Search for the cell housing the specified text and yield its (x, y) center coordinate. 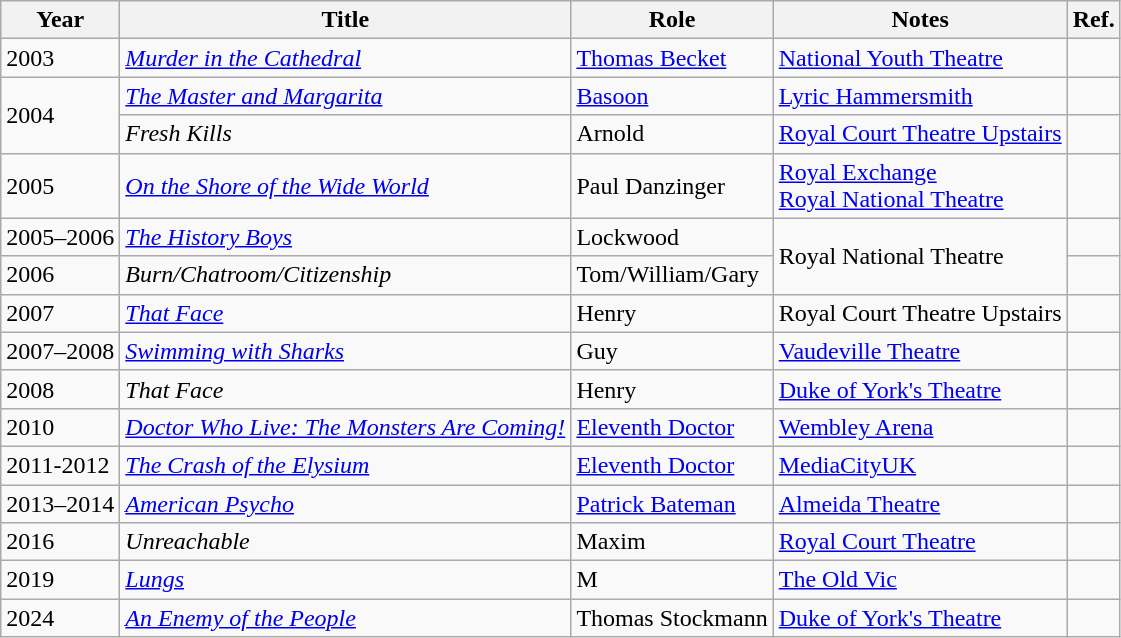
2008 (60, 389)
2024 (60, 618)
Vaudeville Theatre (920, 351)
M (672, 580)
The Old Vic (920, 580)
Doctor Who Live: The Monsters Are Coming! (346, 427)
Wembley Arena (920, 427)
Year (60, 20)
2016 (60, 542)
Burn/Chatroom/Citizenship (346, 275)
Swimming with Sharks (346, 351)
2007–2008 (60, 351)
Title (346, 20)
The Master and Margarita (346, 96)
2013–2014 (60, 503)
Thomas Stockmann (672, 618)
Role (672, 20)
2003 (60, 58)
Murder in the Cathedral (346, 58)
Thomas Becket (672, 58)
National Youth Theatre (920, 58)
Basoon (672, 96)
On the Shore of the Wide World (346, 186)
2005–2006 (60, 237)
Almeida Theatre (920, 503)
MediaCityUK (920, 465)
Royal National Theatre (920, 256)
Royal Court Theatre (920, 542)
Guy (672, 351)
American Psycho (346, 503)
2006 (60, 275)
2004 (60, 115)
Ref. (1094, 20)
Arnold (672, 134)
Fresh Kills (346, 134)
2019 (60, 580)
2011-2012 (60, 465)
The History Boys (346, 237)
Maxim (672, 542)
Lyric Hammersmith (920, 96)
Unreachable (346, 542)
Lungs (346, 580)
Patrick Bateman (672, 503)
Lockwood (672, 237)
Paul Danzinger (672, 186)
2007 (60, 313)
The Crash of the Elysium (346, 465)
2005 (60, 186)
Tom/William/Gary (672, 275)
An Enemy of the People (346, 618)
Royal ExchangeRoyal National Theatre (920, 186)
2010 (60, 427)
Notes (920, 20)
